For the text-containing cell, return its midpoint in (X, Y) coordinate format. 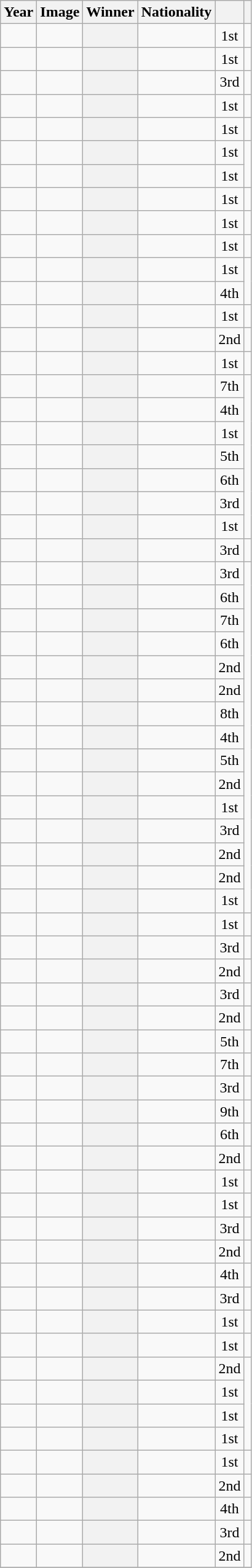
8th (230, 714)
Year (18, 12)
Winner (111, 12)
9th (230, 1111)
Image (60, 12)
Nationality (176, 12)
